Pinpoint the cell where the given text exists, returning its (x, y) midpoint coordinate. 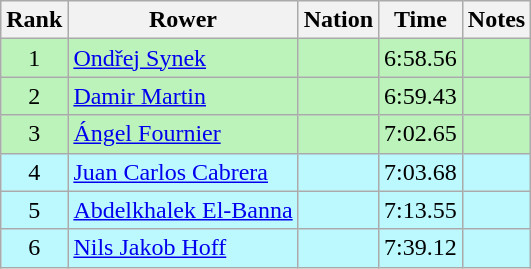
6:58.56 (421, 58)
Rower (183, 20)
Time (421, 20)
Notes (496, 20)
Nils Jakob Hoff (183, 248)
7:39.12 (421, 248)
Nation (338, 20)
6 (34, 248)
5 (34, 210)
Juan Carlos Cabrera (183, 172)
Ondřej Synek (183, 58)
7:02.65 (421, 134)
7:13.55 (421, 210)
Abdelkhalek El-Banna (183, 210)
4 (34, 172)
Ángel Fournier (183, 134)
Damir Martin (183, 96)
6:59.43 (421, 96)
3 (34, 134)
1 (34, 58)
2 (34, 96)
Rank (34, 20)
7:03.68 (421, 172)
